Find where the given text appears and provide that cell's center as [x, y] coordinate. 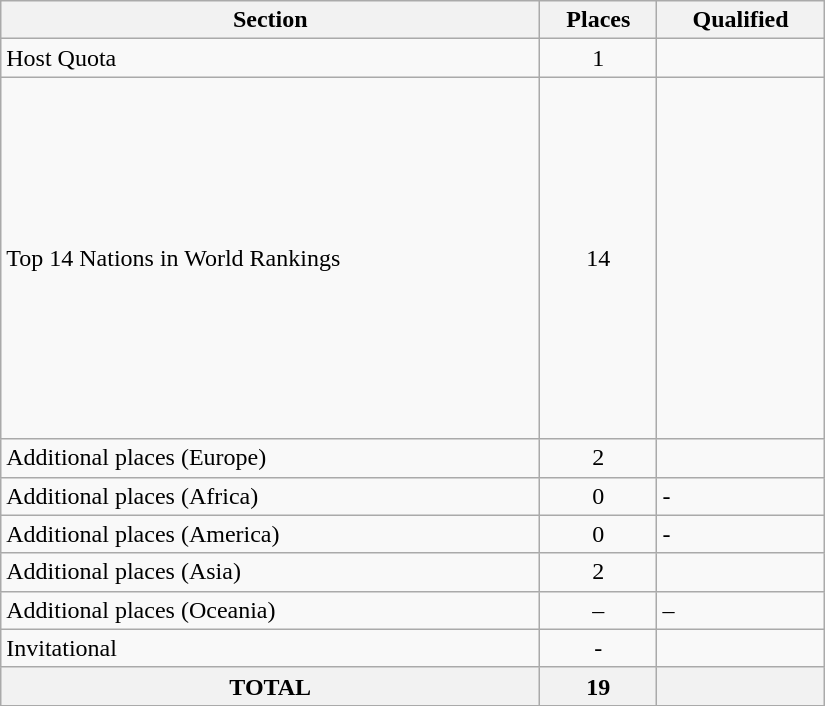
Top 14 Nations in World Rankings [270, 258]
14 [598, 258]
Additional places (Europe) [270, 458]
Additional places (Africa) [270, 496]
TOTAL [270, 686]
19 [598, 686]
Host Quota [270, 58]
Additional places (Oceania) [270, 610]
Additional places (America) [270, 534]
Section [270, 20]
Additional places (Asia) [270, 572]
Invitational [270, 648]
1 [598, 58]
Places [598, 20]
Qualified [740, 20]
